Pinpoint the cell where the given text exists, returning its (x, y) midpoint coordinate. 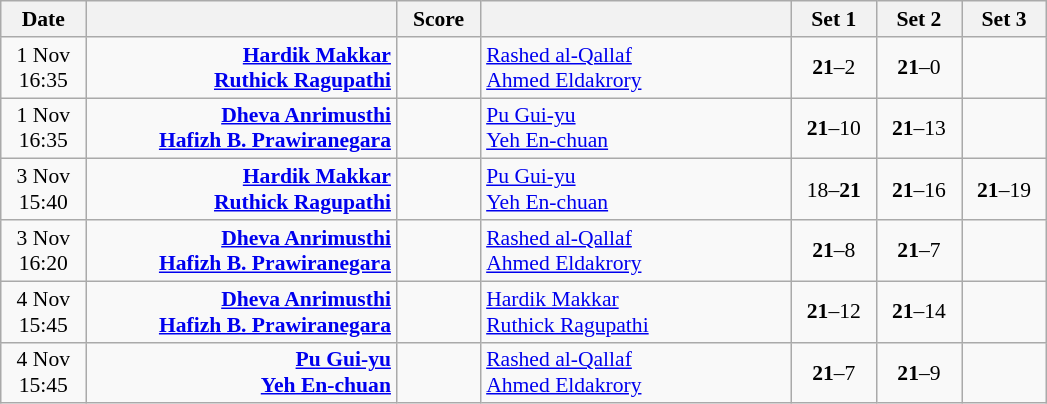
21–10 (834, 128)
21–13 (918, 128)
Set 3 (1004, 19)
3 Nov16:20 (44, 250)
Score (438, 19)
21–14 (918, 312)
Date (44, 19)
21–8 (834, 250)
Set 1 (834, 19)
3 Nov15:40 (44, 190)
Set 2 (918, 19)
21–2 (834, 68)
18–21 (834, 190)
21–12 (834, 312)
21–0 (918, 68)
21–19 (1004, 190)
21–16 (918, 190)
21–9 (918, 372)
